Identify which cell holds the provided text, then report its [X, Y] central coordinate. 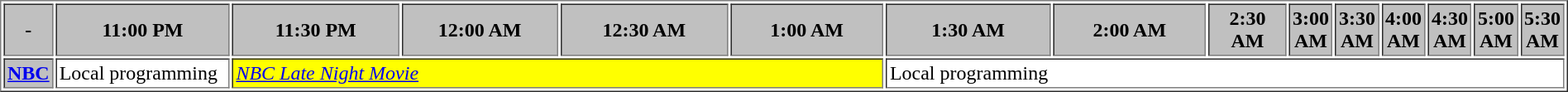
2:30 AM [1248, 30]
3:30 AM [1356, 30]
1:30 AM [968, 30]
3:00 AM [1310, 30]
12:30 AM [644, 30]
2:00 AM [1130, 30]
4:30 AM [1449, 30]
11:30 PM [316, 30]
5:00 AM [1495, 30]
4:00 AM [1403, 30]
5:30 AM [1542, 30]
NBC [28, 73]
NBC Late Night Movie [557, 73]
11:00 PM [142, 30]
12:00 AM [480, 30]
- [28, 30]
1:00 AM [807, 30]
